Output the (x, y) coordinate of the center of the cell containing the given text.  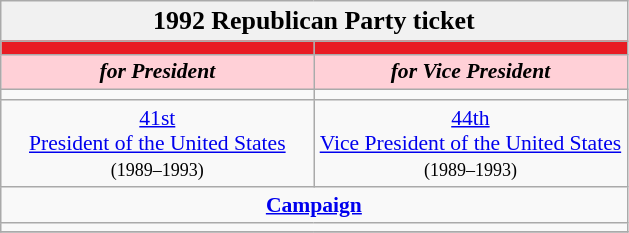
for President (158, 72)
44thVice President of the United States(1989–1993) (470, 144)
for Vice President (470, 72)
Campaign (314, 205)
41stPresident of the United States(1989–1993) (158, 144)
1992 Republican Party ticket (314, 21)
